Detect which cell encompasses the target text, then output its [X, Y] center coordinate. 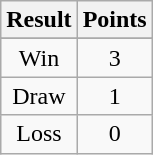
Win [39, 58]
1 [114, 96]
3 [114, 58]
Result [39, 20]
Draw [39, 96]
0 [114, 134]
Points [114, 20]
Loss [39, 134]
